Detect which cell encompasses the target text, then output its [X, Y] center coordinate. 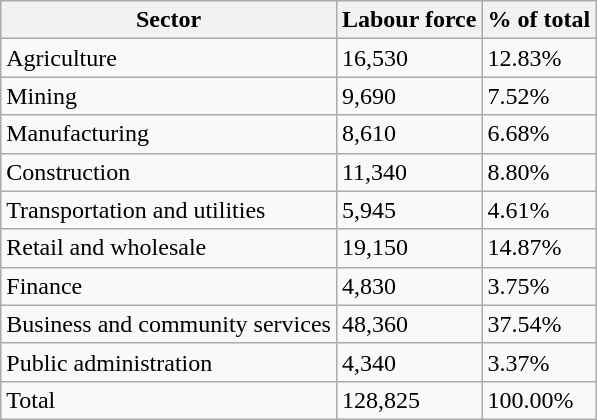
6.68% [539, 134]
Agriculture [169, 58]
4,830 [409, 286]
Manufacturing [169, 134]
Public administration [169, 362]
Total [169, 400]
4,340 [409, 362]
19,150 [409, 248]
8,610 [409, 134]
Retail and wholesale [169, 248]
4.61% [539, 210]
8.80% [539, 172]
Transportation and utilities [169, 210]
14.87% [539, 248]
Mining [169, 96]
9,690 [409, 96]
48,360 [409, 324]
3.37% [539, 362]
Sector [169, 20]
Construction [169, 172]
11,340 [409, 172]
Finance [169, 286]
37.54% [539, 324]
Labour force [409, 20]
7.52% [539, 96]
3.75% [539, 286]
16,530 [409, 58]
100.00% [539, 400]
5,945 [409, 210]
128,825 [409, 400]
% of total [539, 20]
12.83% [539, 58]
Business and community services [169, 324]
